From the cell containing the given text, extract its center point as (x, y) coordinate. 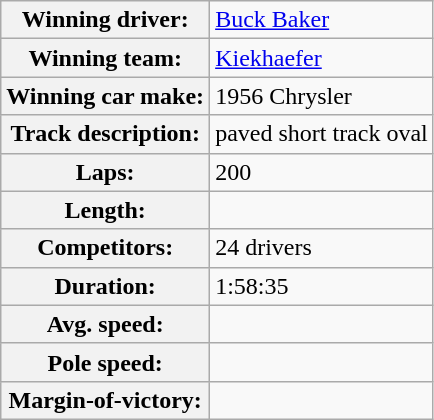
Track description: (106, 134)
Winning driver: (106, 20)
paved short track oval (322, 134)
24 drivers (322, 248)
200 (322, 172)
Avg. speed: (106, 324)
Pole speed: (106, 362)
Winning car make: (106, 96)
Margin-of-victory: (106, 400)
Laps: (106, 172)
Competitors: (106, 248)
Duration: (106, 286)
1:58:35 (322, 286)
Length: (106, 210)
Buck Baker (322, 20)
Winning team: (106, 58)
1956 Chrysler (322, 96)
Kiekhaefer (322, 58)
